Determine the (x, y) coordinate at the center of the cell enclosing the given text.  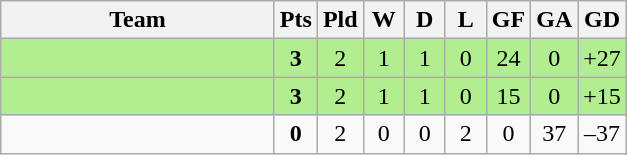
37 (554, 134)
GF (508, 20)
L (466, 20)
GA (554, 20)
W (384, 20)
–37 (602, 134)
Team (138, 20)
24 (508, 58)
15 (508, 96)
+15 (602, 96)
+27 (602, 58)
Pts (296, 20)
D (424, 20)
GD (602, 20)
Pld (340, 20)
